Pinpoint the cell where the given text exists, returning its (X, Y) midpoint coordinate. 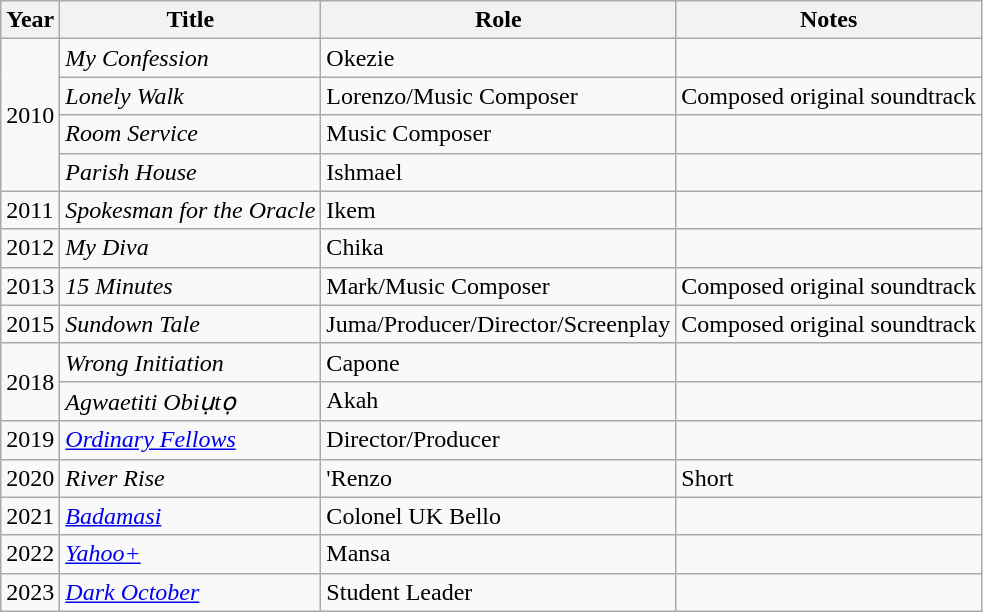
Student Leader (498, 592)
Notes (829, 20)
Yahoo+ (190, 554)
My Confession (190, 58)
2021 (30, 516)
Badamasi (190, 516)
2011 (30, 210)
Colonel UK Bello (498, 516)
Capone (498, 362)
2019 (30, 440)
Wrong Initiation (190, 362)
Room Service (190, 134)
Parish House (190, 172)
Director/Producer (498, 440)
Short (829, 478)
Role (498, 20)
Ikem (498, 210)
Title (190, 20)
Okezie (498, 58)
2023 (30, 592)
Mark/Music Composer (498, 286)
2013 (30, 286)
Ishmael (498, 172)
My Diva (190, 248)
2020 (30, 478)
Akah (498, 401)
River Rise (190, 478)
2022 (30, 554)
2015 (30, 324)
Mansa (498, 554)
2018 (30, 382)
Music Composer (498, 134)
Lorenzo/Music Composer (498, 96)
Dark October (190, 592)
15 Minutes (190, 286)
Ordinary Fellows (190, 440)
Year (30, 20)
Juma/Producer/Director/Screenplay (498, 324)
2012 (30, 248)
'Renzo (498, 478)
Chika (498, 248)
Spokesman for the Oracle (190, 210)
Sundown Tale (190, 324)
2010 (30, 115)
Lonely Walk (190, 96)
Agwaetiti Obiụtọ (190, 401)
